For the text-containing cell, return its midpoint in [x, y] coordinate format. 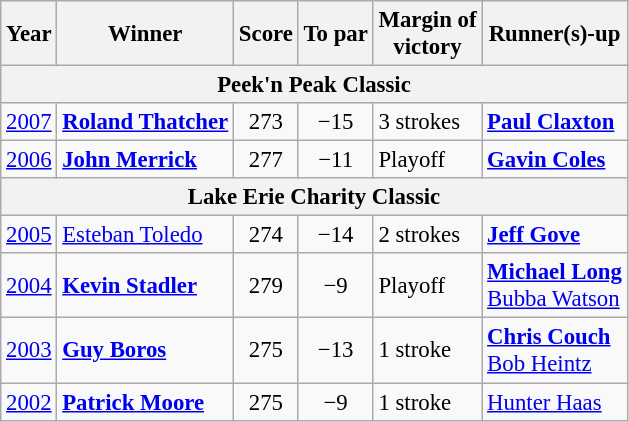
Runner(s)-up [554, 34]
Esteban Toledo [146, 235]
John Merrick [146, 160]
2006 [29, 160]
2 strokes [428, 235]
To par [336, 34]
2003 [29, 350]
Year [29, 34]
−11 [336, 160]
Chris Couch Bob Heintz [554, 350]
Jeff Gove [554, 235]
Paul Claxton [554, 122]
2005 [29, 235]
Roland Thatcher [146, 122]
Winner [146, 34]
Peek'n Peak Classic [314, 85]
−13 [336, 350]
Michael Long Bubba Watson [554, 286]
2007 [29, 122]
Score [266, 34]
Gavin Coles [554, 160]
2002 [29, 402]
Margin ofvictory [428, 34]
274 [266, 235]
−15 [336, 122]
3 strokes [428, 122]
277 [266, 160]
2004 [29, 286]
Guy Boros [146, 350]
279 [266, 286]
273 [266, 122]
Hunter Haas [554, 402]
Kevin Stadler [146, 286]
Patrick Moore [146, 402]
Lake Erie Charity Classic [314, 197]
−14 [336, 235]
